Provide the [X, Y] coordinate of the cell's center where the given text is located.  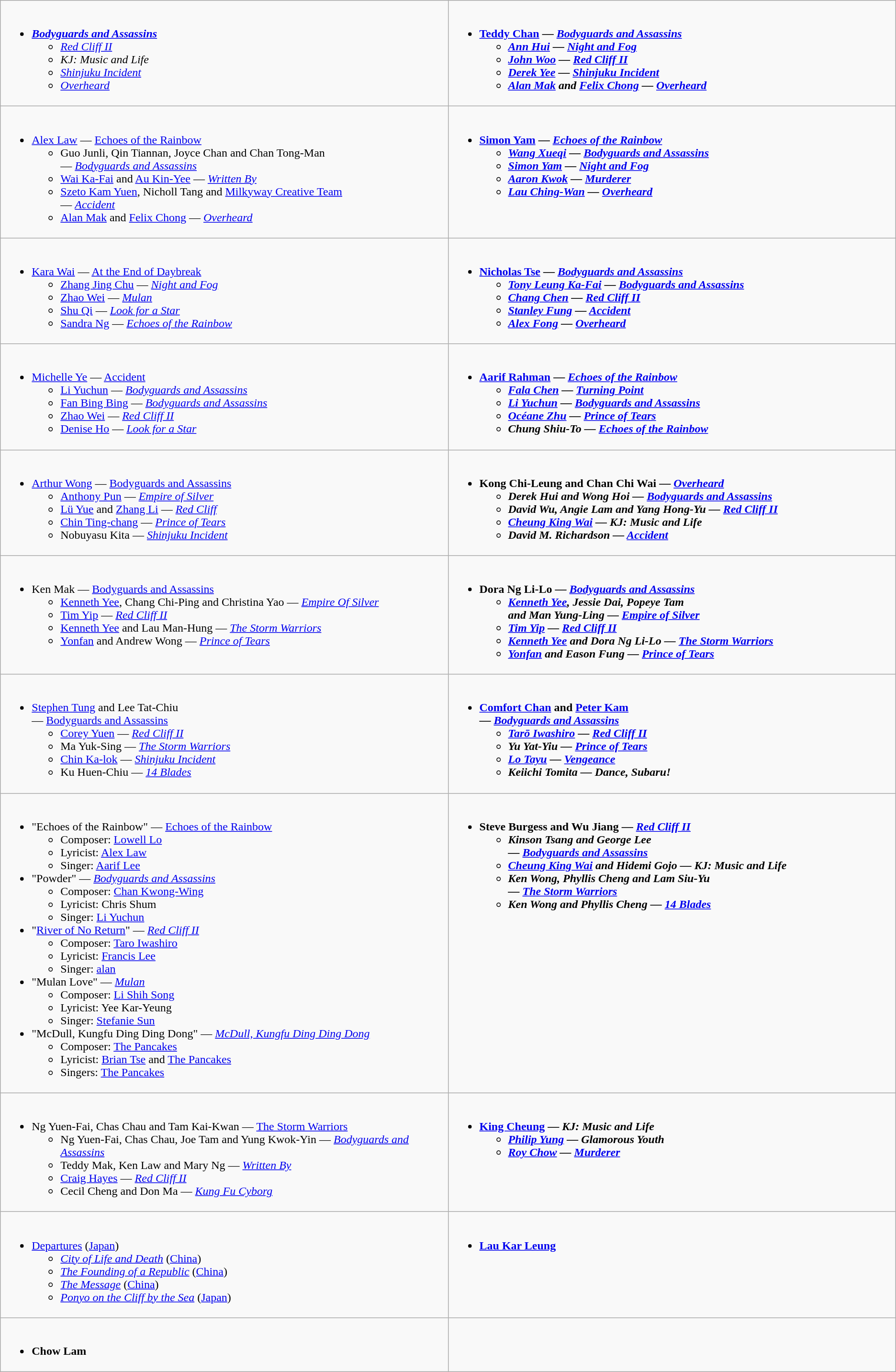
Bodyguards and AssassinsRed Cliff IIKJ: Music and LifeShinjuku IncidentOverheard [224, 54]
Michelle Ye — AccidentLi Yuchun — Bodyguards and AssassinsFan Bing Bing — Bodyguards and AssassinsZhao Wei — Red Cliff IIDenise Ho — Look for a Star [224, 397]
Simon Yam — Echoes of the RainbowWang Xueqi — Bodyguards and AssassinsSimon Yam — Night and FogAaron Kwok — MurdererLau Ching-Wan — Overheard [672, 172]
Teddy Chan — Bodyguards and AssassinsAnn Hui — Night and FogJohn Woo — Red Cliff IIDerek Yee — Shinjuku IncidentAlan Mak and Felix Chong — Overheard [672, 54]
King Cheung — KJ: Music and LifePhilip Yung — Glamorous YouthRoy Chow — Murderer [672, 1152]
Chow Lam [224, 1345]
Lau Kar Leung [672, 1264]
Departures (Japan)City of Life and Death (China)The Founding of a Republic (China)The Message (China)Ponyo on the Cliff by the Sea (Japan) [224, 1264]
Kara Wai — At the End of DaybreakZhang Jing Chu — Night and FogZhao Wei — MulanShu Qi — Look for a StarSandra Ng — Echoes of the Rainbow [224, 291]
